Output the (X, Y) coordinate of the center of the cell containing the given text.  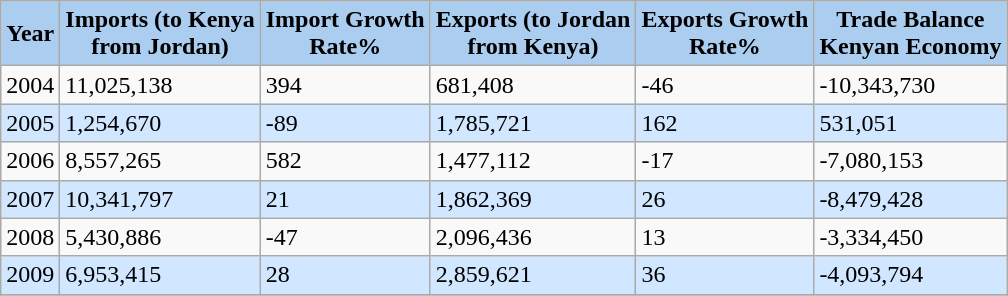
-47 (345, 237)
10,341,797 (160, 199)
2,859,621 (533, 275)
582 (345, 161)
162 (725, 123)
Year (30, 34)
Trade BalanceKenyan Economy (910, 34)
531,051 (910, 123)
Imports (to Kenyafrom Jordan) (160, 34)
-89 (345, 123)
1,477,112 (533, 161)
13 (725, 237)
-3,334,450 (910, 237)
26 (725, 199)
Exports GrowthRate% (725, 34)
2006 (30, 161)
6,953,415 (160, 275)
28 (345, 275)
8,557,265 (160, 161)
394 (345, 85)
-17 (725, 161)
-7,080,153 (910, 161)
-4,093,794 (910, 275)
2,096,436 (533, 237)
36 (725, 275)
1,862,369 (533, 199)
2008 (30, 237)
-10,343,730 (910, 85)
11,025,138 (160, 85)
1,785,721 (533, 123)
21 (345, 199)
681,408 (533, 85)
Exports (to Jordanfrom Kenya) (533, 34)
2007 (30, 199)
5,430,886 (160, 237)
2009 (30, 275)
-8,479,428 (910, 199)
-46 (725, 85)
2004 (30, 85)
Import GrowthRate% (345, 34)
2005 (30, 123)
1,254,670 (160, 123)
